Locate the cell with the specified text and output its (X, Y) center coordinate. 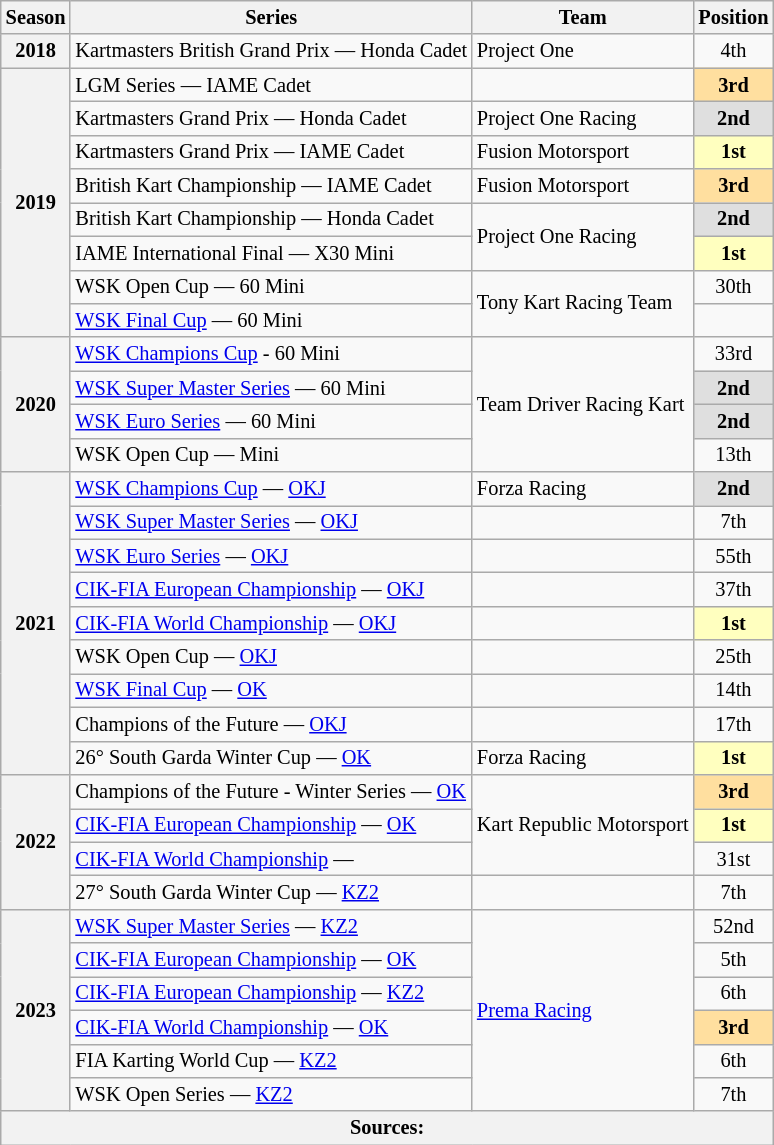
17th (733, 724)
37th (733, 589)
Project One (582, 51)
Prema Racing (582, 1010)
British Kart Championship — IAME Cadet (271, 186)
WSK Final Cup — OK (271, 690)
2021 (36, 624)
2020 (36, 404)
CIK-FIA European Championship — OKJ (271, 589)
LGM Series — IAME Cadet (271, 85)
Series (271, 17)
Team (582, 17)
CIK-FIA European Championship — KZ2 (271, 993)
British Kart Championship — Honda Cadet (271, 219)
14th (733, 690)
33rd (733, 354)
IAME International Final — X30 Mini (271, 253)
25th (733, 657)
WSK Open Cup — Mini (271, 455)
Season (36, 17)
Kart Republic Motorsport (582, 824)
4th (733, 51)
2018 (36, 51)
Team Driver Racing Kart (582, 404)
WSK Euro Series — OKJ (271, 556)
Champions of the Future — OKJ (271, 724)
27° South Garda Winter Cup — KZ2 (271, 892)
WSK Open Series — KZ2 (271, 1094)
WSK Open Cup — OKJ (271, 657)
52nd (733, 926)
WSK Open Cup — 60 Mini (271, 287)
Kartmasters British Grand Prix — Honda Cadet (271, 51)
WSK Super Master Series — OKJ (271, 522)
Kartmasters Grand Prix — Honda Cadet (271, 118)
55th (733, 556)
WSK Champions Cup - 60 Mini (271, 354)
WSK Super Master Series — KZ2 (271, 926)
Champions of the Future - Winter Series — OK (271, 791)
26° South Garda Winter Cup — OK (271, 758)
Sources: (388, 1128)
FIA Karting World Cup — KZ2 (271, 1061)
Position (733, 17)
5th (733, 960)
13th (733, 455)
CIK-FIA World Championship — (271, 859)
WSK Champions Cup — OKJ (271, 489)
Kartmasters Grand Prix — IAME Cadet (271, 152)
WSK Final Cup — 60 Mini (271, 320)
Tony Kart Racing Team (582, 304)
2023 (36, 1010)
2022 (36, 842)
CIK-FIA World Championship — OKJ (271, 623)
WSK Super Master Series — 60 Mini (271, 388)
WSK Euro Series — 60 Mini (271, 421)
30th (733, 287)
CIK-FIA World Championship — OK (271, 1027)
2019 (36, 202)
31st (733, 859)
